Detect which cell encompasses the target text, then output its (X, Y) center coordinate. 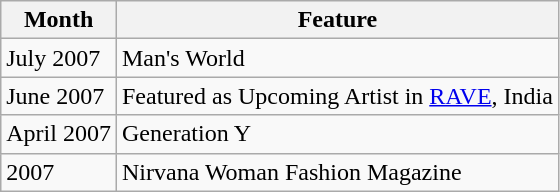
Feature (337, 20)
Generation Y (337, 134)
2007 (59, 172)
Man's World (337, 58)
Month (59, 20)
Nirvana Woman Fashion Magazine (337, 172)
July 2007 (59, 58)
April 2007 (59, 134)
Featured as Upcoming Artist in RAVE, India (337, 96)
June 2007 (59, 96)
